For the text-containing cell, return its midpoint in [X, Y] coordinate format. 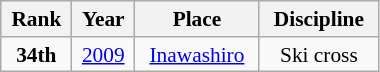
Rank [36, 19]
Year [104, 19]
Discipline [318, 19]
Place [198, 19]
